Search for the cell housing the specified text and yield its [x, y] center coordinate. 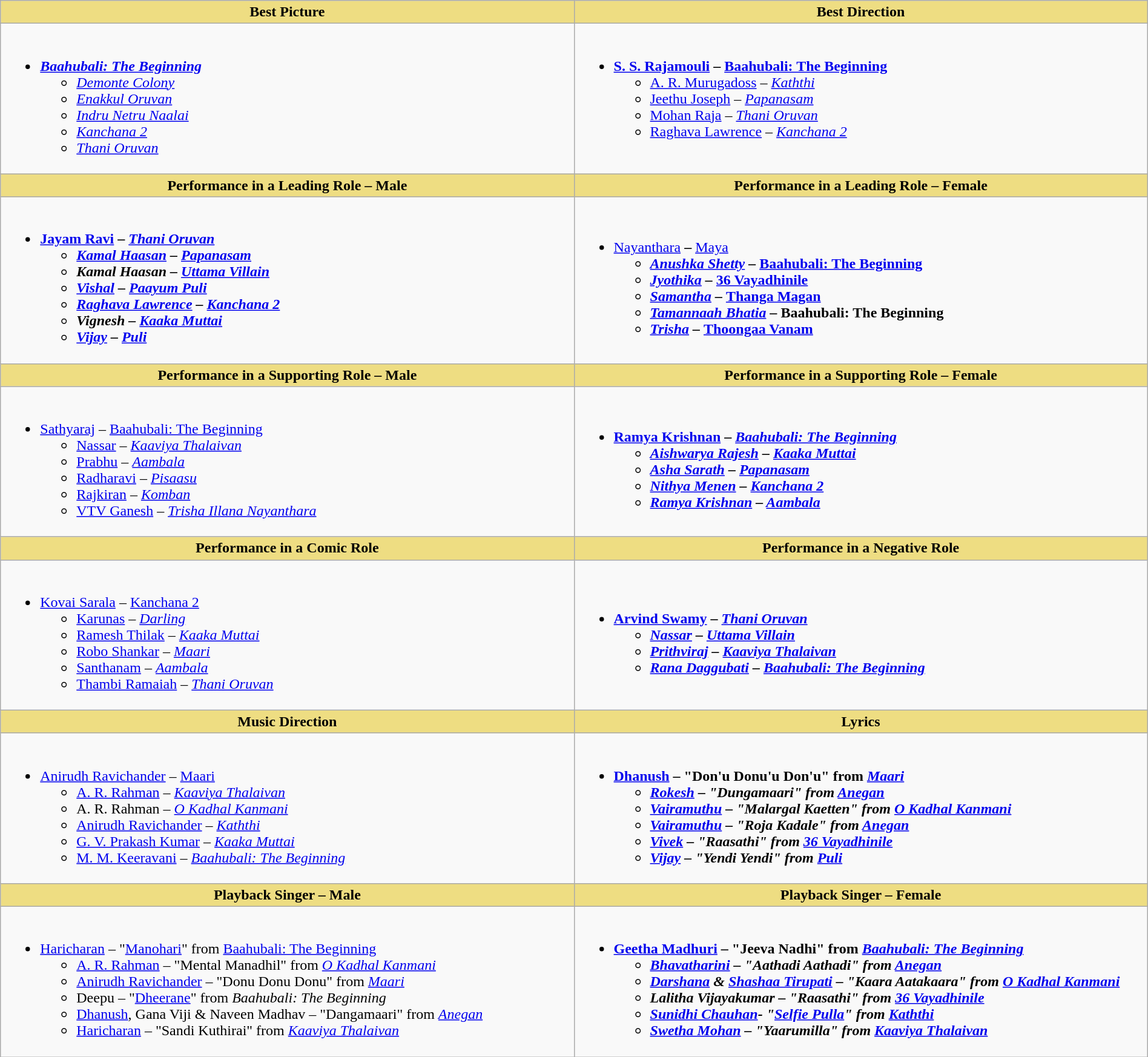
Performance in a Supporting Role – Female [861, 375]
Performance in a Leading Role – Female [861, 185]
Best Picture [287, 12]
Lyrics [861, 721]
Playback Singer – Male [287, 895]
Baahubali: The BeginningDemonte ColonyEnakkul OruvanIndru Netru NaalaiKanchana 2Thani Oruvan [287, 99]
Kovai Sarala – Kanchana 2Karunas – DarlingRamesh Thilak – Kaaka MuttaiRobo Shankar – MaariSanthanam – AambalaThambi Ramaiah – Thani Oruvan [287, 635]
Playback Singer – Female [861, 895]
Performance in a Leading Role – Male [287, 185]
Music Direction [287, 721]
Performance in a Comic Role [287, 548]
Performance in a Negative Role [861, 548]
Ramya Krishnan – Baahubali: The BeginningAishwarya Rajesh – Kaaka MuttaiAsha Sarath – PapanasamNithya Menen – Kanchana 2Ramya Krishnan – Aambala [861, 462]
Best Direction [861, 12]
S. S. Rajamouli – Baahubali: The BeginningA. R. Murugadoss – KaththiJeethu Joseph – PapanasamMohan Raja – Thani OruvanRaghava Lawrence – Kanchana 2 [861, 99]
Performance in a Supporting Role – Male [287, 375]
Arvind Swamy – Thani OruvanNassar – Uttama VillainPrithviraj – Kaaviya ThalaivanRana Daggubati – Baahubali: The Beginning [861, 635]
